Pinpoint the cell where the given text exists, returning its [x, y] midpoint coordinate. 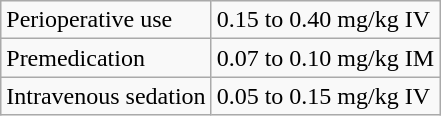
0.07 to 0.10 mg/kg IM [325, 58]
Premedication [106, 58]
0.15 to 0.40 mg/kg IV [325, 20]
0.05 to 0.15 mg/kg IV [325, 96]
Intravenous sedation [106, 96]
Perioperative use [106, 20]
